Determine the (x, y) coordinate at the center of the cell enclosing the given text.  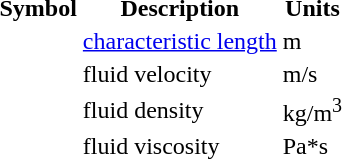
fluid density (180, 110)
fluid velocity (180, 74)
characteristic length (180, 41)
